Pinpoint the cell where the given text exists, returning its [x, y] midpoint coordinate. 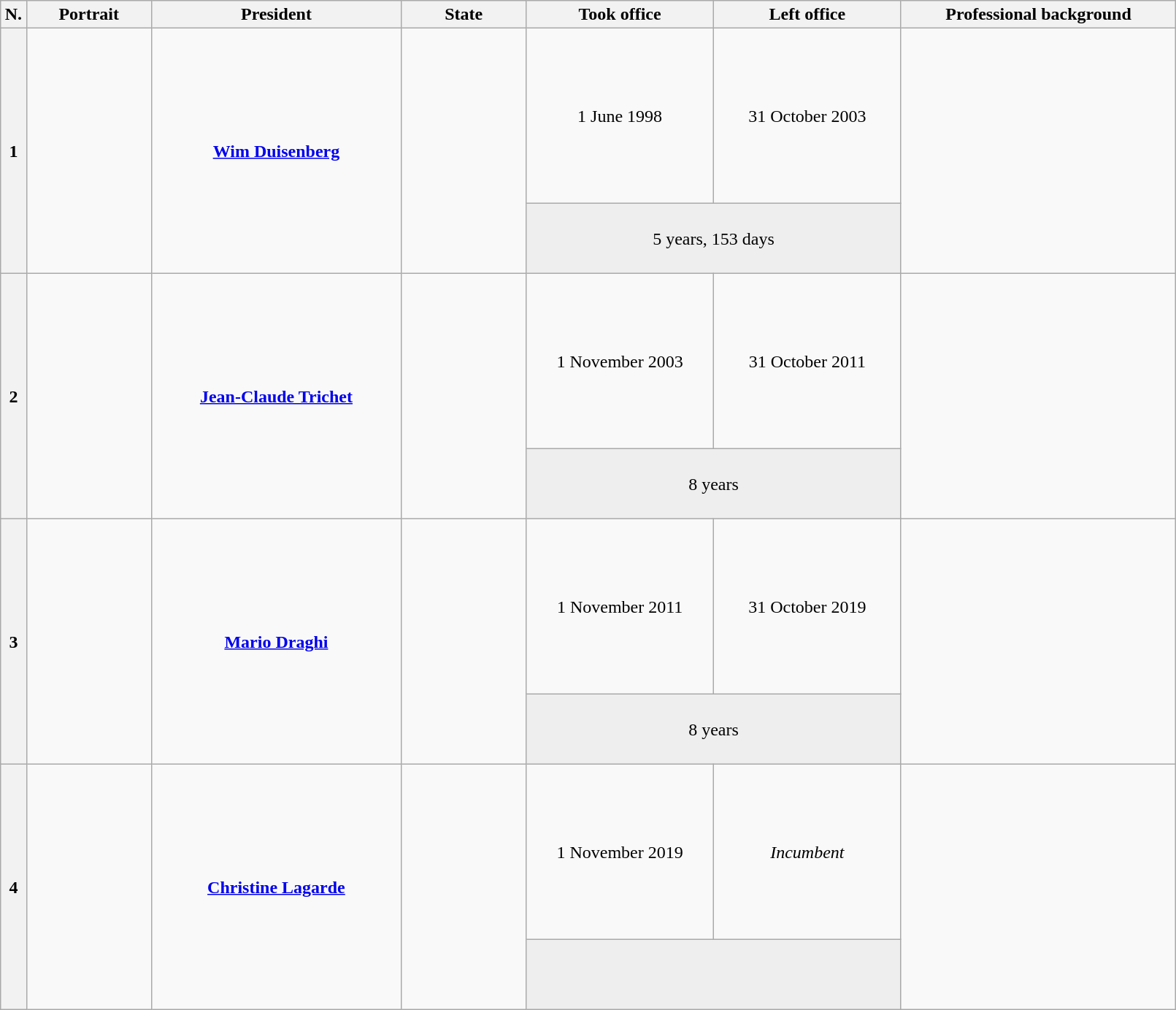
Portrait [89, 15]
1 [13, 151]
1 June 1998 [620, 116]
Left office [807, 15]
Professional background [1038, 15]
Christine Lagarde [276, 887]
4 [13, 887]
Took office [620, 15]
1 November 2003 [620, 361]
State [464, 15]
1 November 2019 [620, 852]
2 [13, 397]
Incumbent [807, 852]
1 November 2011 [620, 607]
Jean-Claude Trichet [276, 397]
N. [13, 15]
31 October 2019 [807, 607]
5 years, 153 days [714, 239]
Wim Duisenberg [276, 151]
31 October 2003 [807, 116]
President [276, 15]
31 October 2011 [807, 361]
Mario Draghi [276, 642]
3 [13, 642]
